Extract the [x, y] coordinate from the center of the cell holding the provided text.  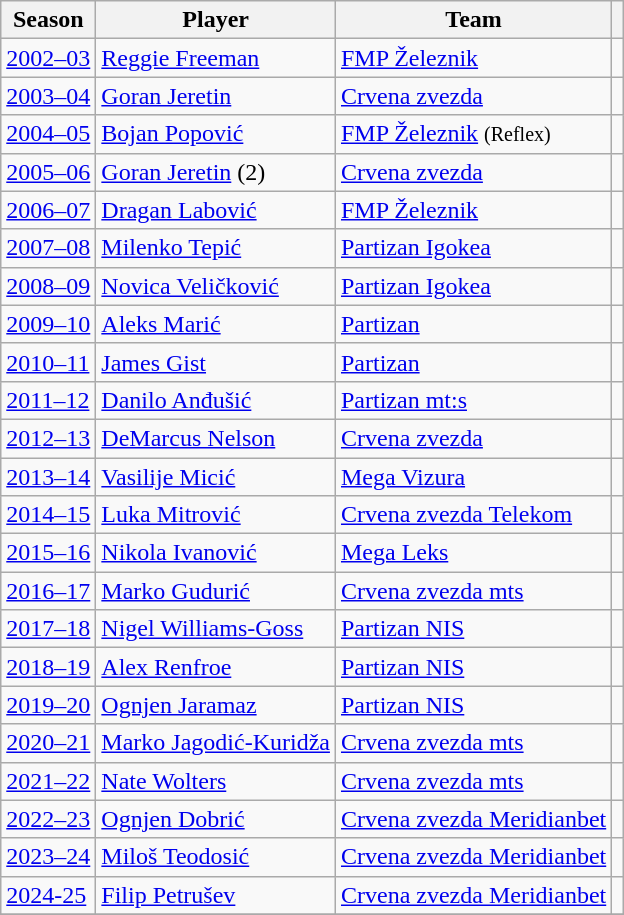
2008–09 [48, 286]
Novica Veličković [216, 286]
Danilo Anđušić [216, 400]
2005–06 [48, 172]
2017–18 [48, 629]
Crvena zvezda Telekom [473, 515]
2002–03 [48, 58]
Aleks Marić [216, 324]
Bojan Popović [216, 134]
2012–13 [48, 438]
Miloš Teodosić [216, 857]
2014–15 [48, 515]
2015–16 [48, 553]
2007–08 [48, 248]
FMP Železnik (Reflex) [473, 134]
Nigel Williams-Goss [216, 629]
2003–04 [48, 96]
2009–10 [48, 324]
2004–05 [48, 134]
Mega Vizura [473, 477]
Ognjen Jaramaz [216, 705]
2010–11 [48, 362]
James Gist [216, 362]
2006–07 [48, 210]
Luka Mitrović [216, 515]
2022–23 [48, 819]
Goran Jeretin (2) [216, 172]
2020–21 [48, 743]
2024-25 [48, 895]
Season [48, 20]
2011–12 [48, 400]
Goran Jeretin [216, 96]
Alex Renfroe [216, 667]
Player [216, 20]
Dragan Labović [216, 210]
2019–20 [48, 705]
Reggie Freeman [216, 58]
2013–14 [48, 477]
Marko Jagodić-Kuridža [216, 743]
Partizan mt:s [473, 400]
2021–22 [48, 781]
Team [473, 20]
2018–19 [48, 667]
2016–17 [48, 591]
2023–24 [48, 857]
Vasilije Micić [216, 477]
Mega Leks [473, 553]
Nikola Ivanović [216, 553]
Ognjen Dobrić [216, 819]
Filip Petrušev [216, 895]
Nate Wolters [216, 781]
Marko Gudurić [216, 591]
DeMarcus Nelson [216, 438]
Milenko Tepić [216, 248]
